Identify which cell holds the provided text, then report its (x, y) central coordinate. 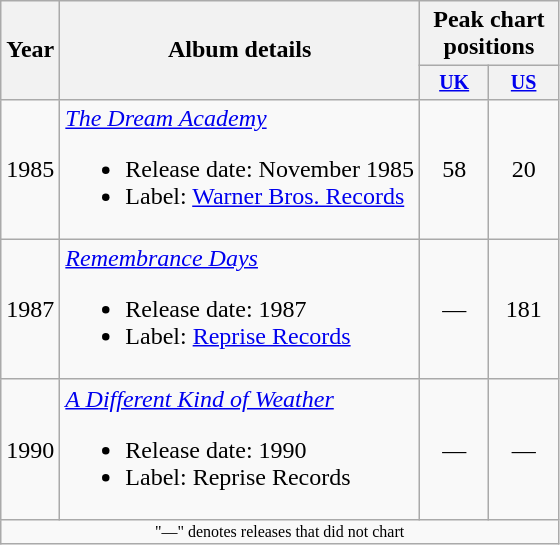
The Dream AcademyRelease date: November 1985Label: Warner Bros. Records (240, 169)
58 (454, 169)
1987 (30, 309)
1985 (30, 169)
US (524, 82)
Year (30, 50)
1990 (30, 449)
UK (454, 82)
A Different Kind of WeatherRelease date: 1990Label: Reprise Records (240, 449)
Remembrance DaysRelease date: 1987Label: Reprise Records (240, 309)
20 (524, 169)
"—" denotes releases that did not chart (280, 531)
Album details (240, 50)
181 (524, 309)
Peak chartpositions (488, 34)
